Locate the cell with the specified text and output its [x, y] center coordinate. 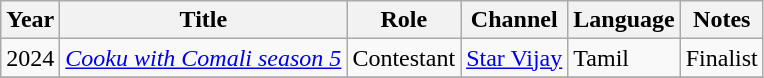
Cooku with Comali season 5 [204, 58]
Notes [722, 20]
Title [204, 20]
2024 [30, 58]
Finalist [722, 58]
Language [624, 20]
Tamil [624, 58]
Star Vijay [514, 58]
Year [30, 20]
Contestant [404, 58]
Role [404, 20]
Channel [514, 20]
